Scan for the cell matching the given text and deliver its (X, Y) coordinate at center. 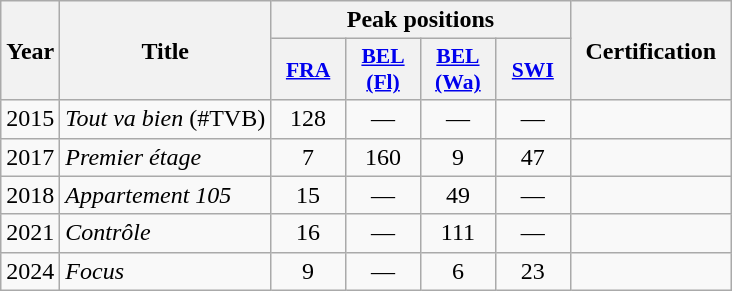
2015 (30, 119)
49 (458, 195)
6 (458, 271)
23 (532, 271)
47 (532, 157)
2024 (30, 271)
Year (30, 50)
Focus (166, 271)
SWI (532, 70)
FRA (308, 70)
2017 (30, 157)
15 (308, 195)
2018 (30, 195)
111 (458, 233)
160 (384, 157)
Premier étage (166, 157)
Contrôle (166, 233)
2021 (30, 233)
16 (308, 233)
Title (166, 50)
128 (308, 119)
Peak positions (421, 20)
7 (308, 157)
Appartement 105 (166, 195)
Certification (650, 50)
Tout va bien (#TVB) (166, 119)
BEL(Wa) (458, 70)
BEL(Fl) (384, 70)
